Capture the cell that displays the provided text and extract its [x, y] central coordinate. 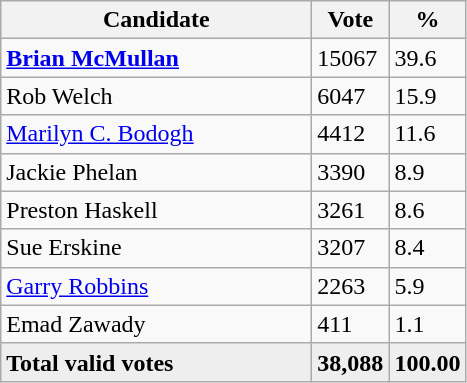
Candidate [156, 20]
1.1 [428, 324]
8.6 [428, 210]
2263 [350, 286]
Jackie Phelan [156, 172]
38,088 [350, 362]
Total valid votes [156, 362]
411 [350, 324]
100.00 [428, 362]
Sue Erskine [156, 248]
3207 [350, 248]
% [428, 20]
Garry Robbins [156, 286]
39.6 [428, 58]
4412 [350, 134]
Vote [350, 20]
5.9 [428, 286]
6047 [350, 96]
15.9 [428, 96]
Marilyn C. Bodogh [156, 134]
11.6 [428, 134]
8.4 [428, 248]
Rob Welch [156, 96]
3390 [350, 172]
Preston Haskell [156, 210]
Emad Zawady [156, 324]
8.9 [428, 172]
Brian McMullan [156, 58]
3261 [350, 210]
15067 [350, 58]
